For the text-containing cell, return its midpoint in (X, Y) coordinate format. 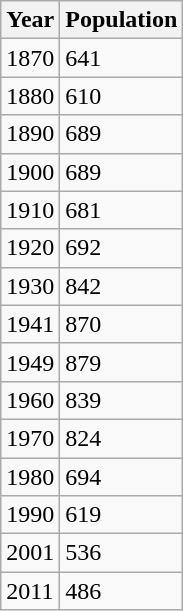
1990 (30, 515)
536 (122, 553)
2011 (30, 591)
1870 (30, 58)
610 (122, 96)
1941 (30, 324)
1890 (30, 134)
619 (122, 515)
1960 (30, 400)
842 (122, 286)
870 (122, 324)
486 (122, 591)
1949 (30, 362)
824 (122, 438)
681 (122, 210)
692 (122, 248)
1980 (30, 477)
839 (122, 400)
Year (30, 20)
694 (122, 477)
641 (122, 58)
1970 (30, 438)
2001 (30, 553)
1900 (30, 172)
1880 (30, 96)
Population (122, 20)
1920 (30, 248)
1930 (30, 286)
879 (122, 362)
1910 (30, 210)
